Locate the cell with the specified text and output its [x, y] center coordinate. 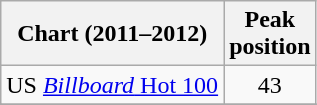
43 [270, 85]
Peak position [270, 34]
Chart (2011–2012) [112, 34]
US Billboard Hot 100 [112, 85]
